Detect which cell encompasses the target text, then output its (x, y) center coordinate. 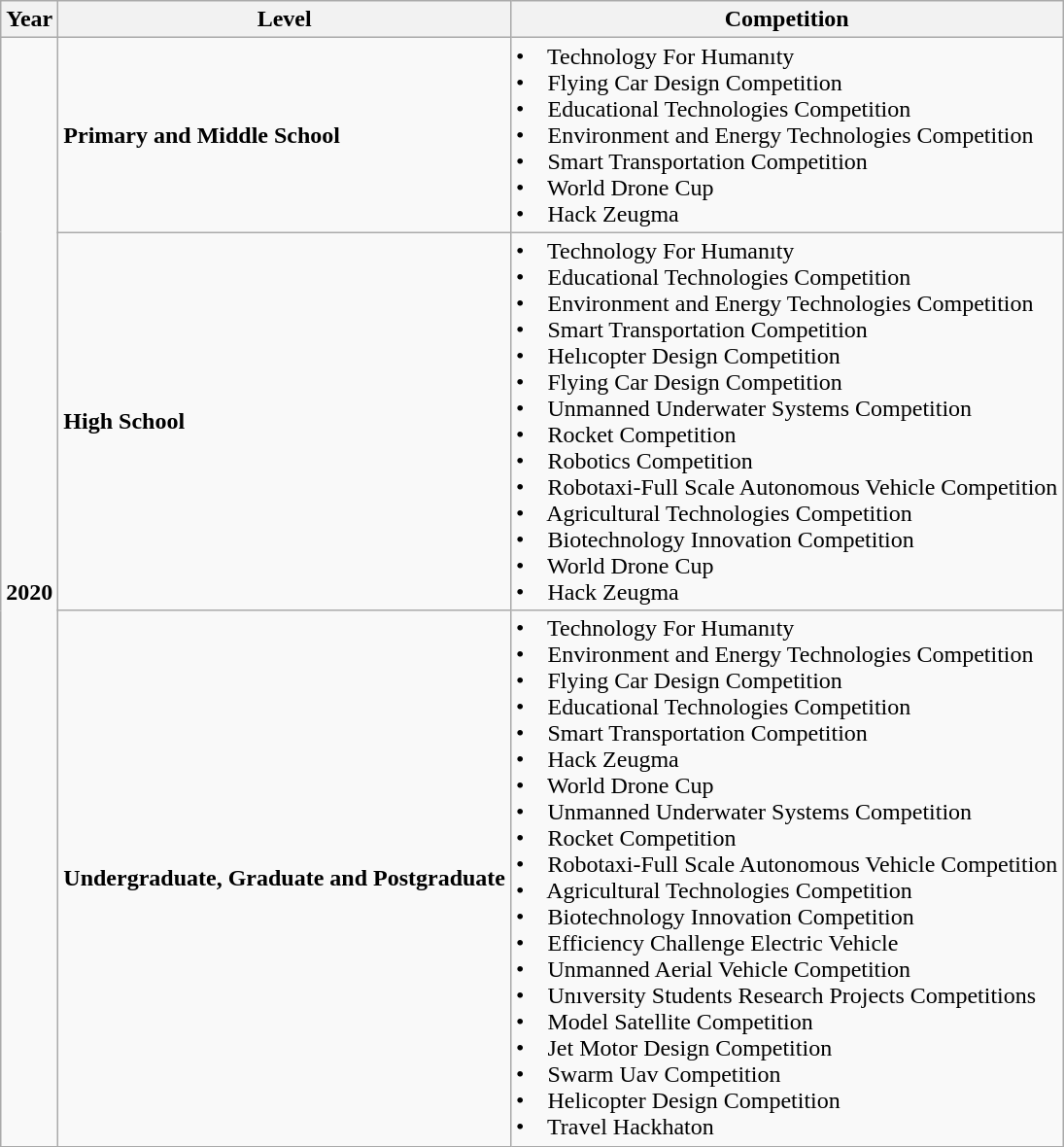
2020 (29, 592)
Year (29, 19)
Undergraduate, Graduate and Postgraduate (285, 879)
High School (285, 422)
Competition (787, 19)
Level (285, 19)
Primary and Middle School (285, 135)
